Scan for the cell matching the given text and deliver its [x, y] coordinate at center. 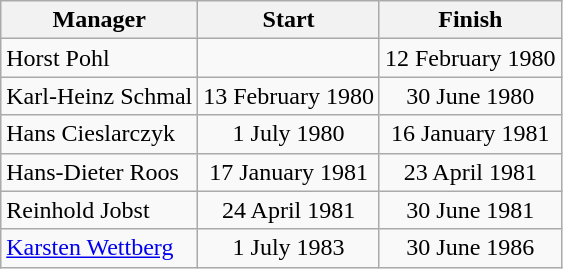
Horst Pohl [100, 58]
13 February 1980 [289, 96]
17 January 1981 [289, 172]
Manager [100, 20]
30 June 1981 [470, 210]
Finish [470, 20]
1 July 1980 [289, 134]
Start [289, 20]
Hans-Dieter Roos [100, 172]
Hans Cieslarczyk [100, 134]
30 June 1986 [470, 248]
Karsten Wettberg [100, 248]
12 February 1980 [470, 58]
1 July 1983 [289, 248]
30 June 1980 [470, 96]
Karl-Heinz Schmal [100, 96]
23 April 1981 [470, 172]
16 January 1981 [470, 134]
Reinhold Jobst [100, 210]
24 April 1981 [289, 210]
